Determine the [x, y] coordinate at the center of the cell enclosing the given text.  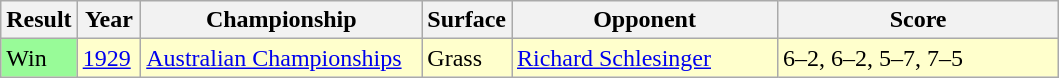
Richard Schlesinger [645, 58]
Australian Championships [282, 58]
Win [39, 58]
Score [918, 20]
Championship [282, 20]
Surface [467, 20]
1929 [109, 58]
Opponent [645, 20]
Result [39, 20]
6–2, 6–2, 5–7, 7–5 [918, 58]
Grass [467, 58]
Year [109, 20]
